Extract the [X, Y] coordinate from the center of the cell holding the provided text.  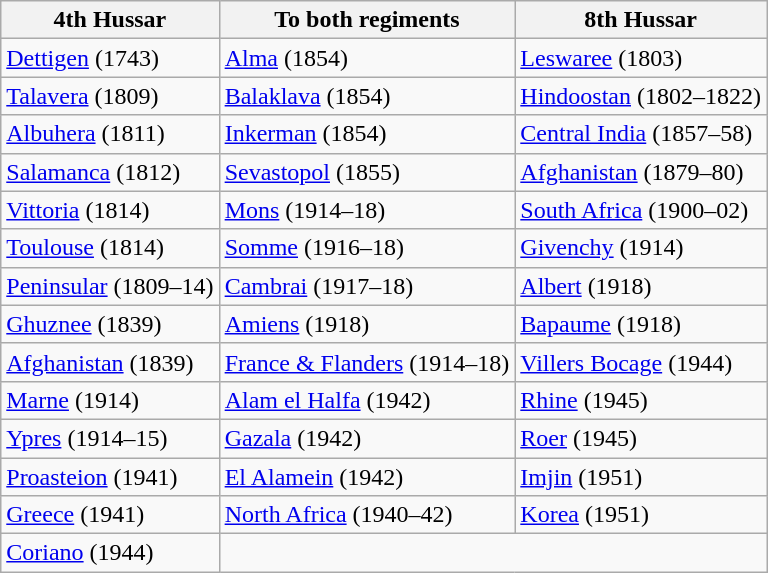
Ghuznee (1839) [110, 324]
Rhine (1945) [641, 400]
4th Hussar [110, 20]
Somme (1916–18) [367, 248]
El Alamein (1942) [367, 477]
Albert (1918) [641, 286]
Alma (1854) [367, 58]
Salamanca (1812) [110, 172]
France & Flanders (1914–18) [367, 362]
Peninsular (1809–14) [110, 286]
Imjin (1951) [641, 477]
Central India (1857–58) [641, 134]
8th Hussar [641, 20]
Mons (1914–18) [367, 210]
Inkerman (1854) [367, 134]
Bapaume (1918) [641, 324]
Vittoria (1814) [110, 210]
South Africa (1900–02) [641, 210]
Sevastopol (1855) [367, 172]
Proasteion (1941) [110, 477]
Korea (1951) [641, 515]
Gazala (1942) [367, 438]
North Africa (1940–42) [367, 515]
Alam el Halfa (1942) [367, 400]
Roer (1945) [641, 438]
Givenchy (1914) [641, 248]
Villers Bocage (1944) [641, 362]
Talavera (1809) [110, 96]
Marne (1914) [110, 400]
Ypres (1914–15) [110, 438]
Amiens (1918) [367, 324]
Afghanistan (1839) [110, 362]
Albuhera (1811) [110, 134]
Dettigen (1743) [110, 58]
Balaklava (1854) [367, 96]
Afghanistan (1879–80) [641, 172]
Greece (1941) [110, 515]
Leswaree (1803) [641, 58]
Cambrai (1917–18) [367, 286]
Hindoostan (1802–1822) [641, 96]
Coriano (1944) [110, 553]
To both regiments [367, 20]
Toulouse (1814) [110, 248]
